Determine the (x, y) coordinate at the center of the cell enclosing the given text.  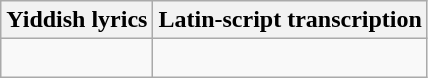
Yiddish lyrics (77, 20)
Latin-script transcription (290, 20)
